Extract the (X, Y) coordinate from the center of the cell holding the provided text.  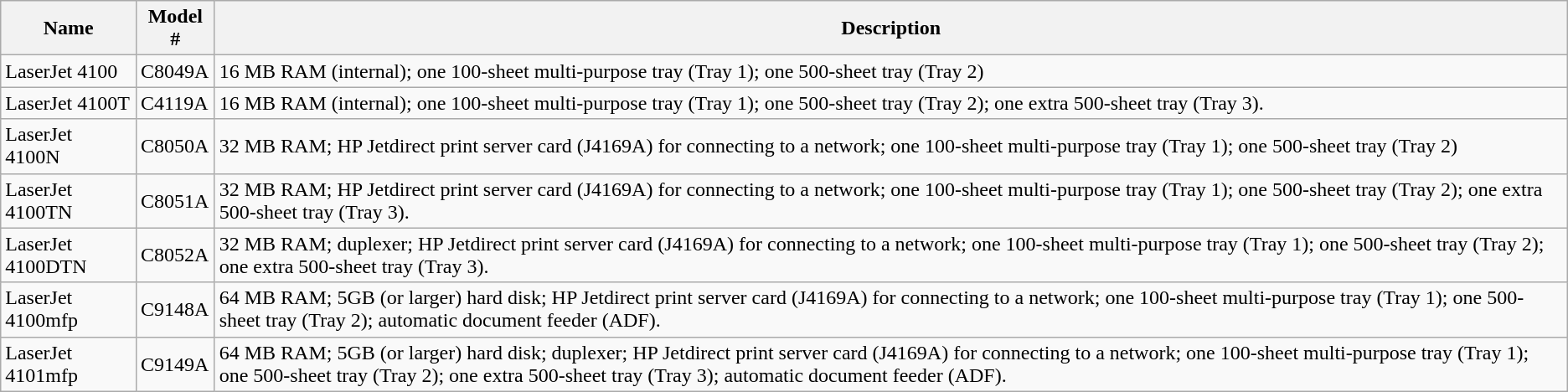
LaserJet 4101mfp (69, 364)
C9148A (176, 310)
C4119A (176, 103)
16 MB RAM (internal); one 100-sheet multi-purpose tray (Tray 1); one 500-sheet tray (Tray 2) (891, 71)
Name (69, 28)
C9149A (176, 364)
C8052A (176, 255)
16 MB RAM (internal); one 100-sheet multi-purpose tray (Tray 1); one 500-sheet tray (Tray 2); one extra 500-sheet tray (Tray 3). (891, 103)
LaserJet 4100mfp (69, 310)
LaserJet 4100TN (69, 201)
Description (891, 28)
LaserJet 4100T (69, 103)
C8051A (176, 201)
Model # (176, 28)
LaserJet 4100N (69, 146)
LaserJet 4100 (69, 71)
C8049A (176, 71)
C8050A (176, 146)
LaserJet 4100DTN (69, 255)
